From the cell containing the given text, extract its center point as [X, Y] coordinate. 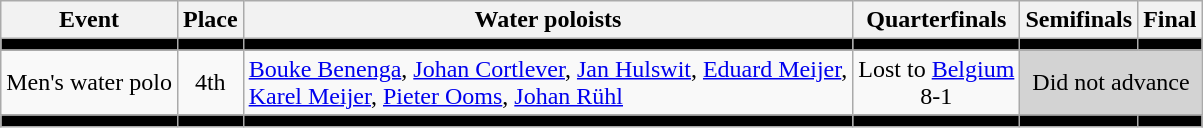
Men's water polo [90, 82]
Quarterfinals [936, 20]
Water poloists [548, 20]
Final [1170, 20]
Bouke Benenga, Johan Cortlever, Jan Hulswit, Eduard Meijer, Karel Meijer, Pieter Ooms, Johan Rühl [548, 82]
Semifinals [1079, 20]
4th [210, 82]
Place [210, 20]
Event [90, 20]
Did not advance [1111, 82]
Lost to Belgium 8-1 [936, 82]
